Provide the (x, y) coordinate of the cell's center where the given text is located.  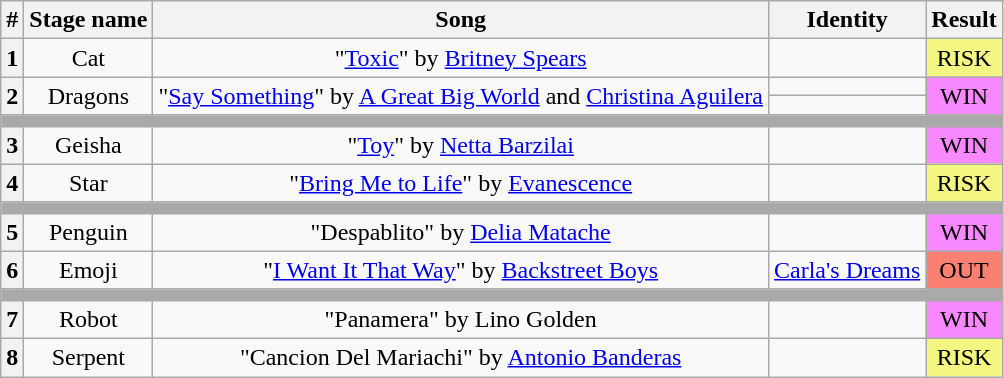
"Toxic" by Britney Spears (461, 58)
OUT (964, 270)
Serpent (88, 357)
"I Want It That Way" by Backstreet Boys (461, 270)
Penguin (88, 232)
5 (12, 232)
7 (12, 319)
Result (964, 20)
# (12, 20)
Star (88, 183)
Robot (88, 319)
"Say Something" by A Great Big World and Christina Aguilera (461, 96)
"Toy" by Netta Barzilai (461, 145)
"Despablito" by Delia Matache (461, 232)
3 (12, 145)
Identity (846, 20)
1 (12, 58)
Dragons (88, 96)
8 (12, 357)
Emoji (88, 270)
Song (461, 20)
4 (12, 183)
Carla's Dreams (846, 270)
"Panamera" by Lino Golden (461, 319)
2 (12, 96)
"Cancion Del Mariachi" by Antonio Banderas (461, 357)
Geisha (88, 145)
"Bring Me to Life" by Evanescence (461, 183)
Stage name (88, 20)
Cat (88, 58)
6 (12, 270)
